Identify which cell holds the provided text, then report its (X, Y) central coordinate. 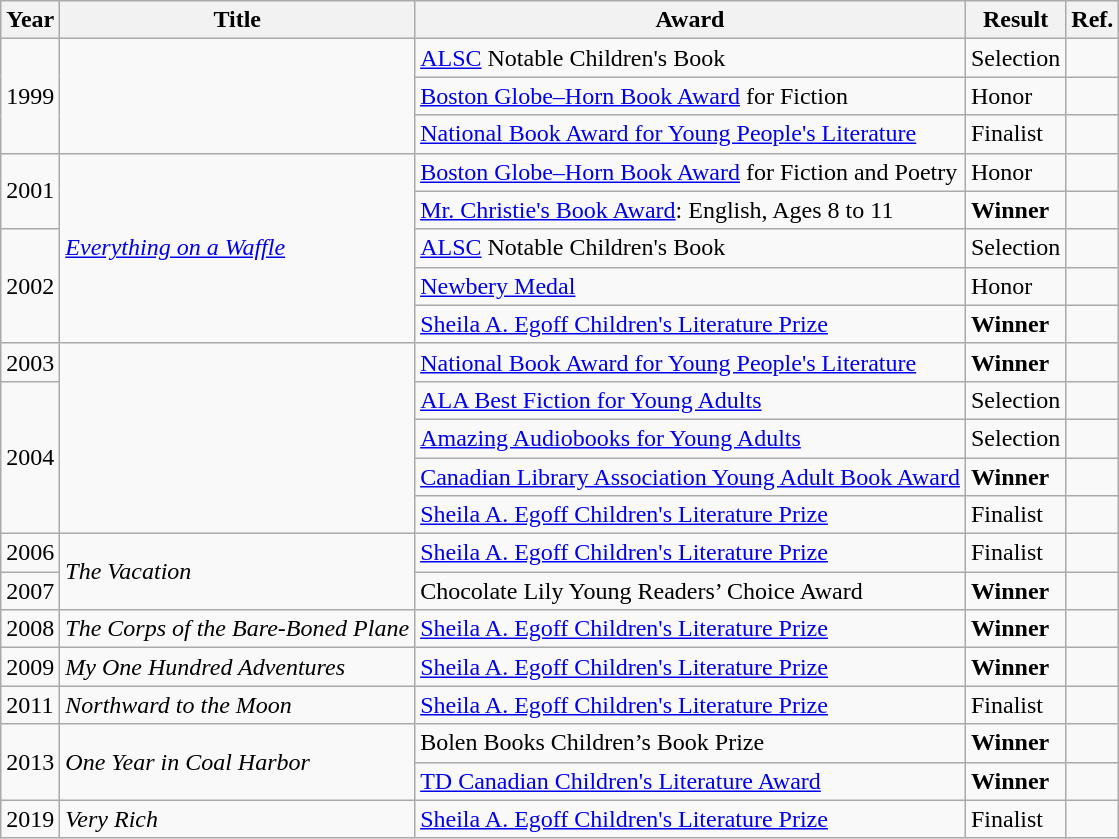
Award (690, 20)
Bolen Books Children’s Book Prize (690, 743)
2009 (30, 667)
Everything on a Waffle (238, 248)
Boston Globe–Horn Book Award for Fiction (690, 96)
Northward to the Moon (238, 705)
ALA Best Fiction for Young Adults (690, 400)
2011 (30, 705)
Newbery Medal (690, 286)
2019 (30, 819)
Year (30, 20)
My One Hundred Adventures (238, 667)
2001 (30, 191)
2007 (30, 591)
Canadian Library Association Young Adult Book Award (690, 477)
2008 (30, 629)
2013 (30, 762)
Title (238, 20)
Boston Globe–Horn Book Award for Fiction and Poetry (690, 172)
Amazing Audiobooks for Young Adults (690, 438)
One Year in Coal Harbor (238, 762)
2003 (30, 362)
Result (1015, 20)
Very Rich (238, 819)
1999 (30, 96)
Mr. Christie's Book Award: English, Ages 8 to 11 (690, 210)
2006 (30, 553)
2004 (30, 457)
2002 (30, 286)
The Corps of the Bare-Boned Plane (238, 629)
The Vacation (238, 572)
Chocolate Lily Young Readers’ Choice Award (690, 591)
TD Canadian Children's Literature Award (690, 781)
Ref. (1092, 20)
